Detect which cell encompasses the target text, then output its [x, y] center coordinate. 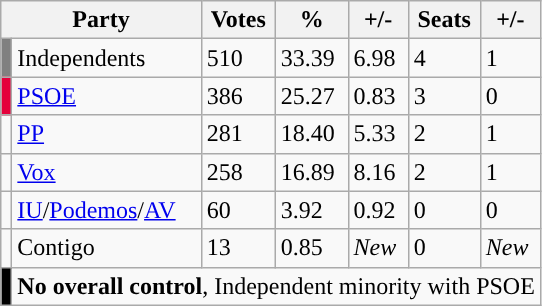
PSOE [106, 96]
Votes [238, 20]
% [312, 20]
25.27 [312, 96]
Party [101, 20]
3 [444, 96]
33.39 [312, 58]
3.92 [312, 210]
Seats [444, 20]
16.89 [312, 172]
510 [238, 58]
258 [238, 172]
0.92 [378, 210]
4 [444, 58]
386 [238, 96]
6.98 [378, 58]
IU/Podemos/AV [106, 210]
0.85 [312, 248]
PP [106, 134]
13 [238, 248]
0.83 [378, 96]
60 [238, 210]
5.33 [378, 134]
Vox [106, 172]
281 [238, 134]
8.16 [378, 172]
No overall control, Independent minority with PSOE [276, 286]
18.40 [312, 134]
Independents [106, 58]
Contigo [106, 248]
